Scan for the cell matching the given text and deliver its (X, Y) coordinate at center. 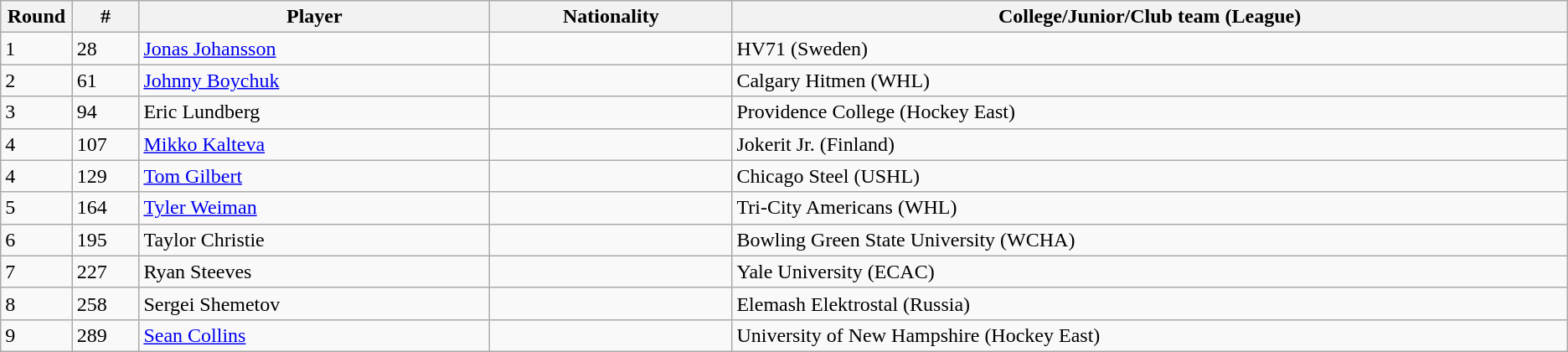
28 (106, 49)
Nationality (611, 17)
Elemash Elektrostal (Russia) (1149, 303)
College/Junior/Club team (League) (1149, 17)
Providence College (Hockey East) (1149, 112)
Sergei Shemetov (315, 303)
1 (37, 49)
164 (106, 208)
Player (315, 17)
HV71 (Sweden) (1149, 49)
8 (37, 303)
289 (106, 335)
Tom Gilbert (315, 176)
Mikko Kalteva (315, 144)
129 (106, 176)
Yale University (ECAC) (1149, 272)
Jokerit Jr. (Finland) (1149, 144)
227 (106, 272)
107 (106, 144)
University of New Hampshire (Hockey East) (1149, 335)
Chicago Steel (USHL) (1149, 176)
Taylor Christie (315, 240)
7 (37, 272)
Johnny Boychuk (315, 80)
2 (37, 80)
Tri-City Americans (WHL) (1149, 208)
Tyler Weiman (315, 208)
Bowling Green State University (WCHA) (1149, 240)
3 (37, 112)
Jonas Johansson (315, 49)
# (106, 17)
9 (37, 335)
Sean Collins (315, 335)
195 (106, 240)
61 (106, 80)
5 (37, 208)
258 (106, 303)
Eric Lundberg (315, 112)
6 (37, 240)
Round (37, 17)
Ryan Steeves (315, 272)
94 (106, 112)
Calgary Hitmen (WHL) (1149, 80)
